Return [X, Y] of the center of cell containing provided text 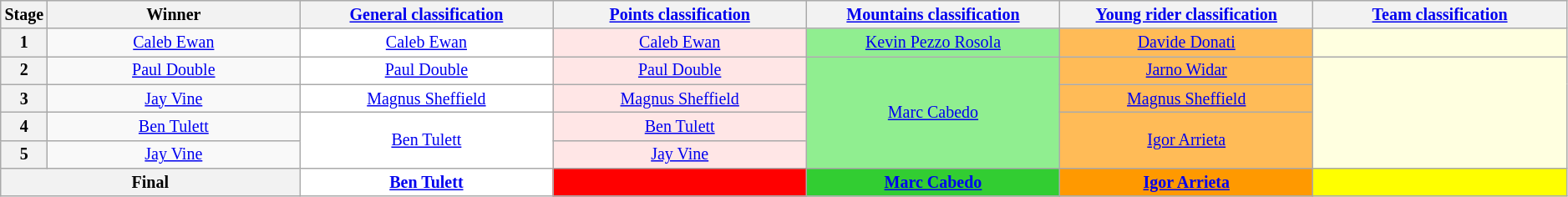
Team classification [1440, 15]
2 [24, 70]
Final [150, 182]
Young rider classification [1186, 15]
Mountains classification [932, 15]
Davide Donati [1186, 43]
4 [24, 127]
General classification [426, 15]
Winner [174, 15]
Stage [24, 15]
Kevin Pezzo Rosola [932, 43]
Jarno Widar [1186, 70]
3 [24, 98]
5 [24, 154]
Points classification [680, 15]
1 [24, 43]
